Find where the given text appears and provide that cell's center as [x, y] coordinate. 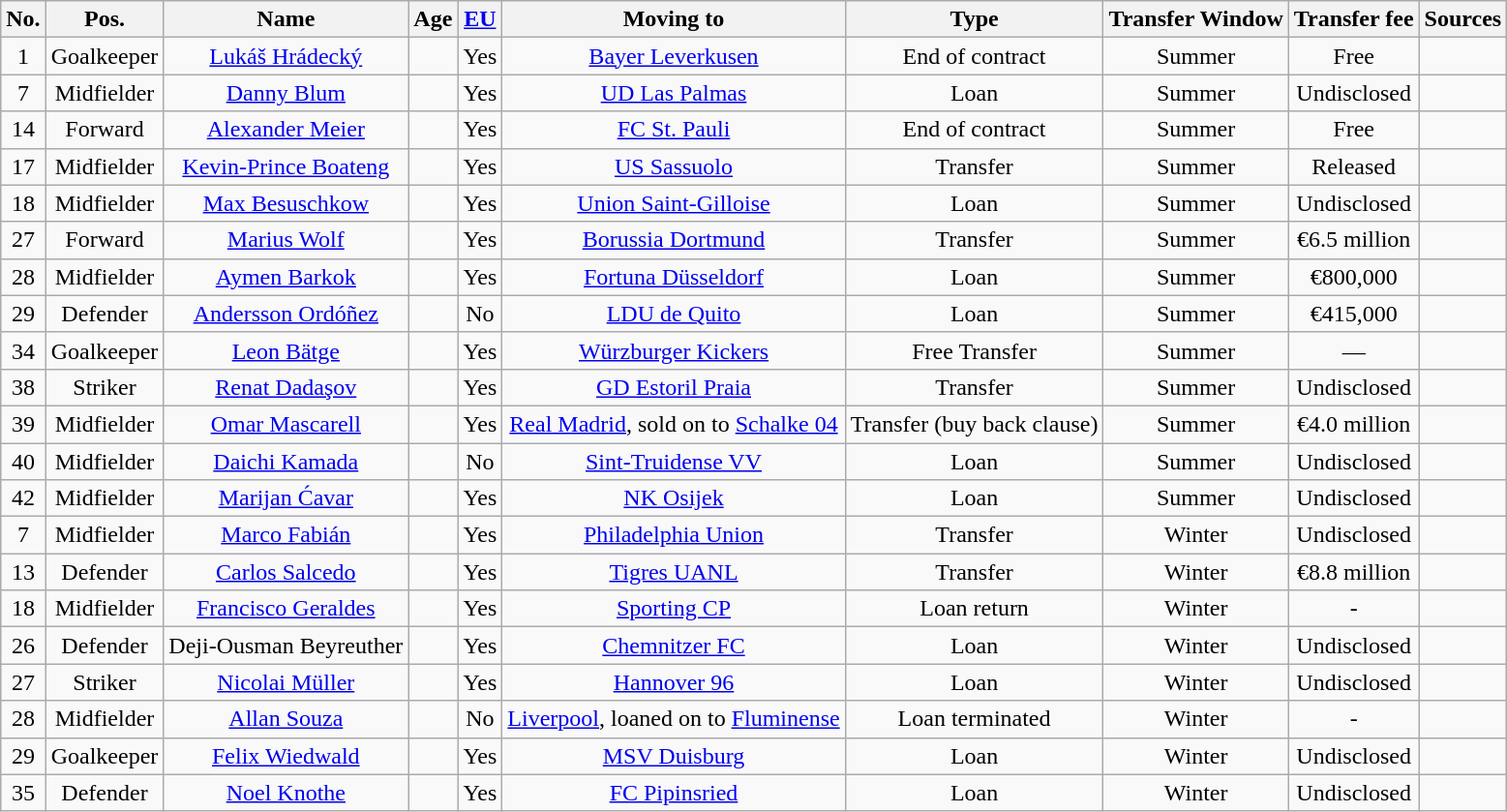
Daichi Kamada [286, 462]
13 [23, 572]
1 [23, 56]
Hannover 96 [674, 682]
Max Besuschkow [286, 203]
Transfer (buy back clause) [974, 424]
€415,000 [1353, 314]
Allan Souza [286, 719]
Lukáš Hrádecký [286, 56]
Transfer fee [1353, 19]
FC St. Pauli [674, 130]
39 [23, 424]
Aymen Barkok [286, 277]
Fortuna Düsseldorf [674, 277]
Leon Bätge [286, 350]
Danny Blum [286, 93]
38 [23, 387]
MSV Duisburg [674, 756]
Kevin-Prince Boateng [286, 166]
17 [23, 166]
Noel Knothe [286, 793]
US Sassuolo [674, 166]
40 [23, 462]
Type [974, 19]
Renat Dadaşov [286, 387]
FC Pipinsried [674, 793]
Sporting CP [674, 609]
Chemnitzer FC [674, 646]
€6.5 million [1353, 240]
— [1353, 350]
Deji-Ousman Beyreuther [286, 646]
42 [23, 498]
Loan terminated [974, 719]
Liverpool, loaned on to Fluminense [674, 719]
14 [23, 130]
Nicolai Müller [286, 682]
Borussia Dortmund [674, 240]
Philadelphia Union [674, 535]
Pos. [105, 19]
Bayer Leverkusen [674, 56]
LDU de Quito [674, 314]
Marijan Ćavar [286, 498]
Union Saint-Gilloise [674, 203]
€4.0 million [1353, 424]
Sources [1463, 19]
Transfer Window [1196, 19]
Name [286, 19]
Alexander Meier [286, 130]
Moving to [674, 19]
€8.8 million [1353, 572]
EU [480, 19]
NK Osijek [674, 498]
Real Madrid, sold on to Schalke 04 [674, 424]
GD Estoril Praia [674, 387]
34 [23, 350]
Sint-Truidense VV [674, 462]
Marius Wolf [286, 240]
Marco Fabián [286, 535]
Tigres UANL [674, 572]
26 [23, 646]
Loan return [974, 609]
Felix Wiedwald [286, 756]
Carlos Salcedo [286, 572]
Released [1353, 166]
Omar Mascarell [286, 424]
Andersson Ordóñez [286, 314]
Free Transfer [974, 350]
35 [23, 793]
Würzburger Kickers [674, 350]
Age [434, 19]
UD Las Palmas [674, 93]
Francisco Geraldes [286, 609]
€800,000 [1353, 277]
No. [23, 19]
